Capture the cell that displays the provided text and extract its [x, y] central coordinate. 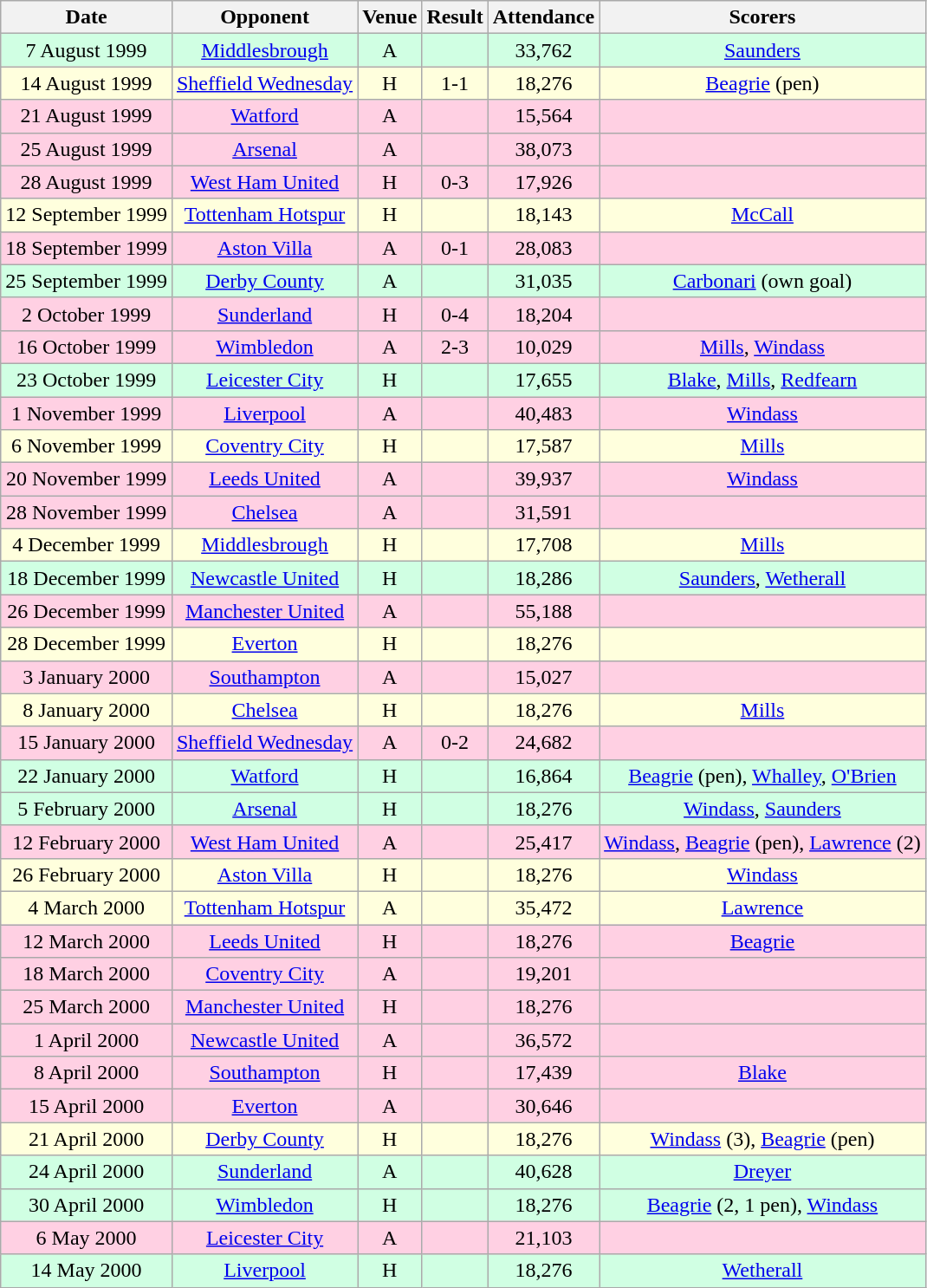
12 March 2000 [87, 940]
39,937 [543, 479]
Date [87, 17]
12 February 2000 [87, 842]
Beagrie (pen), Whalley, O'Brien [762, 776]
28 August 1999 [87, 182]
6 May 2000 [87, 1238]
38,073 [543, 149]
Saunders [762, 50]
31,591 [543, 512]
18 March 2000 [87, 974]
Dreyer [762, 1172]
19,201 [543, 974]
21 August 1999 [87, 116]
17,587 [543, 446]
Mills, Windass [762, 347]
20 November 1999 [87, 479]
1 November 1999 [87, 413]
24 April 2000 [87, 1172]
Windass, Beagrie (pen), Lawrence (2) [762, 842]
5 February 2000 [87, 809]
16 October 1999 [87, 347]
21 April 2000 [87, 1139]
33,762 [543, 50]
28,083 [543, 248]
21,103 [543, 1238]
Beagrie (pen) [762, 83]
15 April 2000 [87, 1106]
Venue [390, 17]
18,204 [543, 314]
23 October 1999 [87, 380]
Opponent [264, 17]
31,035 [543, 281]
10,029 [543, 347]
14 August 1999 [87, 83]
55,188 [543, 611]
4 March 2000 [87, 907]
McCall [762, 215]
18,143 [543, 215]
Saunders, Wetherall [762, 578]
30,646 [543, 1106]
36,572 [543, 1040]
Windass, Saunders [762, 809]
17,655 [543, 380]
Windass (3), Beagrie (pen) [762, 1139]
1-1 [455, 83]
3 January 2000 [87, 677]
8 April 2000 [87, 1073]
17,708 [543, 545]
28 November 1999 [87, 512]
Wetherall [762, 1271]
6 November 1999 [87, 446]
Attendance [543, 17]
8 January 2000 [87, 710]
Blake [762, 1073]
Lawrence [762, 907]
7 August 1999 [87, 50]
0-1 [455, 248]
Result [455, 17]
Carbonari (own goal) [762, 281]
15 January 2000 [87, 743]
17,439 [543, 1073]
25 August 1999 [87, 149]
14 May 2000 [87, 1271]
Blake, Mills, Redfearn [762, 380]
4 December 1999 [87, 545]
40,483 [543, 413]
26 February 2000 [87, 875]
15,564 [543, 116]
18,286 [543, 578]
15,027 [543, 677]
0-3 [455, 182]
18 December 1999 [87, 578]
35,472 [543, 907]
Beagrie [762, 940]
25 March 2000 [87, 1007]
40,628 [543, 1172]
18 September 1999 [87, 248]
25,417 [543, 842]
25 September 1999 [87, 281]
2-3 [455, 347]
24,682 [543, 743]
26 December 1999 [87, 611]
12 September 1999 [87, 215]
0-4 [455, 314]
17,926 [543, 182]
Scorers [762, 17]
0-2 [455, 743]
30 April 2000 [87, 1205]
16,864 [543, 776]
22 January 2000 [87, 776]
2 October 1999 [87, 314]
28 December 1999 [87, 644]
Beagrie (2, 1 pen), Windass [762, 1205]
1 April 2000 [87, 1040]
